Pinpoint the cell where the given text exists, returning its [x, y] midpoint coordinate. 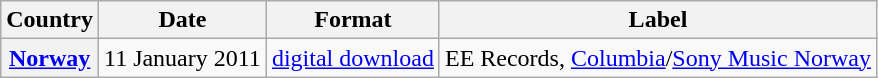
digital download [352, 58]
11 January 2011 [182, 58]
Country [50, 20]
Date [182, 20]
Label [658, 20]
Norway [50, 58]
Format [352, 20]
EE Records, Columbia/Sony Music Norway [658, 58]
